Provide the [X, Y] coordinate of the cell's center where the given text is located.  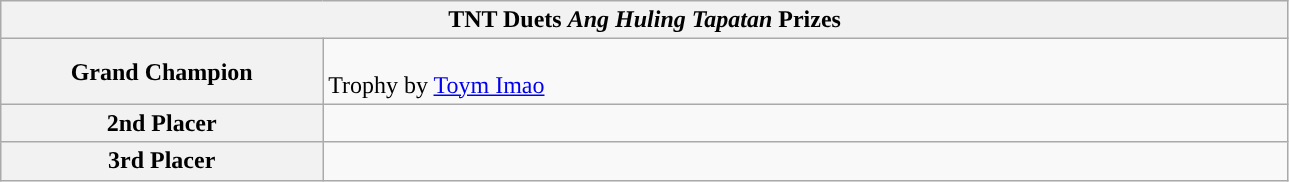
3rd Placer [162, 161]
Grand Champion [162, 72]
TNT Duets Ang Huling Tapatan Prizes [644, 20]
2nd Placer [162, 123]
Trophy by Toym Imao [806, 72]
